Provide the [x, y] coordinate of the cell's center where the given text is located.  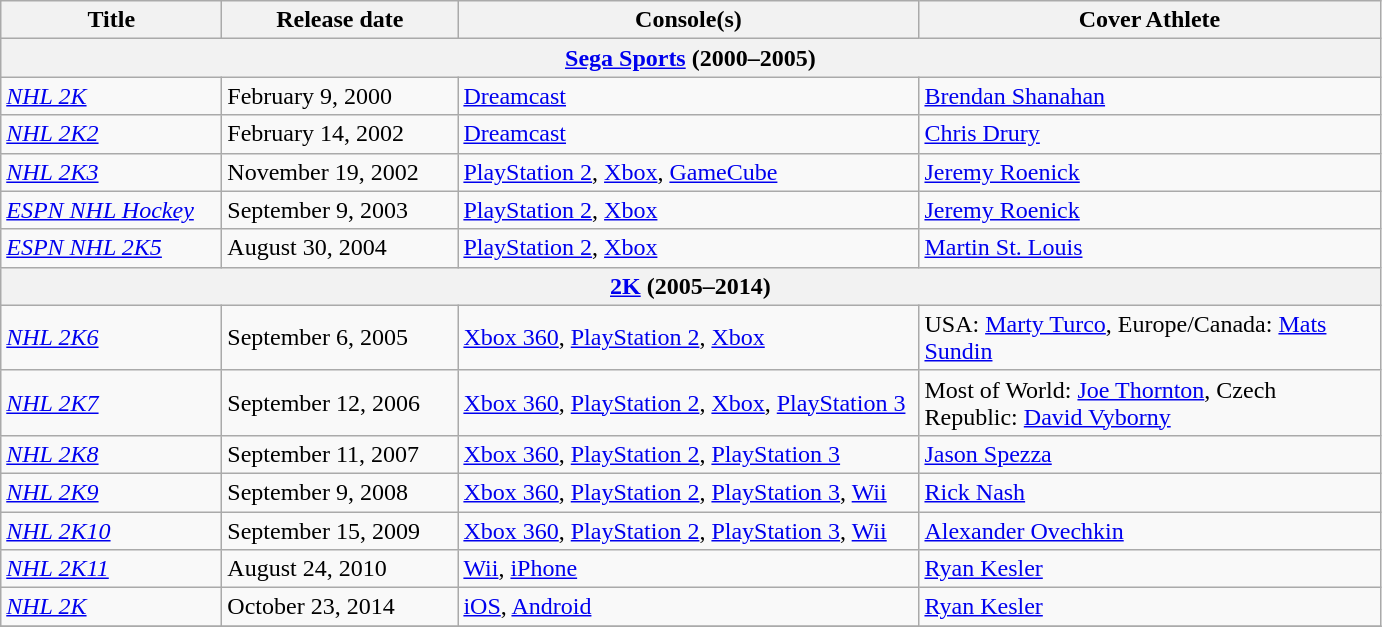
Wii, iPhone [688, 569]
NHL 2K7 [112, 402]
NHL 2K8 [112, 454]
Cover Athlete [1150, 20]
September 11, 2007 [340, 454]
October 23, 2014 [340, 607]
Most of World: Joe Thornton, Czech Republic: David Vyborny [1150, 402]
Rick Nash [1150, 492]
Title [112, 20]
November 19, 2002 [340, 172]
Xbox 360, PlayStation 2, Xbox, PlayStation 3 [688, 402]
September 12, 2006 [340, 402]
ESPN NHL 2K5 [112, 248]
Xbox 360, PlayStation 2, PlayStation 3 [688, 454]
ESPN NHL Hockey [112, 210]
Brendan Shanahan [1150, 96]
September 15, 2009 [340, 531]
Console(s) [688, 20]
Martin St. Louis [1150, 248]
2K (2005–2014) [690, 286]
August 30, 2004 [340, 248]
Release date [340, 20]
NHL 2K11 [112, 569]
NHL 2K6 [112, 338]
August 24, 2010 [340, 569]
September 9, 2008 [340, 492]
September 9, 2003 [340, 210]
Chris Drury [1150, 134]
NHL 2K10 [112, 531]
February 9, 2000 [340, 96]
iOS, Android [688, 607]
USA: Marty Turco, Europe/Canada: Mats Sundin [1150, 338]
Xbox 360, PlayStation 2, Xbox [688, 338]
February 14, 2002 [340, 134]
NHL 2K2 [112, 134]
Alexander Ovechkin [1150, 531]
Sega Sports (2000–2005) [690, 58]
NHL 2K3 [112, 172]
NHL 2K9 [112, 492]
Jason Spezza [1150, 454]
PlayStation 2, Xbox, GameCube [688, 172]
September 6, 2005 [340, 338]
